Detect which cell encompasses the target text, then output its (x, y) center coordinate. 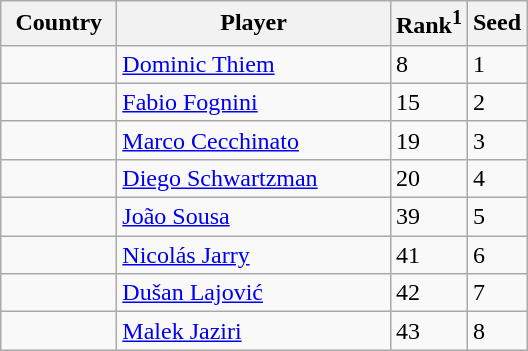
Dušan Lajović (254, 293)
Diego Schwartzman (254, 178)
Player (254, 24)
43 (428, 331)
15 (428, 102)
Rank1 (428, 24)
João Sousa (254, 217)
Marco Cecchinato (254, 140)
20 (428, 178)
4 (496, 178)
39 (428, 217)
2 (496, 102)
42 (428, 293)
Seed (496, 24)
3 (496, 140)
Fabio Fognini (254, 102)
41 (428, 255)
1 (496, 64)
19 (428, 140)
7 (496, 293)
Nicolás Jarry (254, 255)
6 (496, 255)
Country (59, 24)
Malek Jaziri (254, 331)
5 (496, 217)
Dominic Thiem (254, 64)
